Return (X, Y) of the center of cell containing provided text 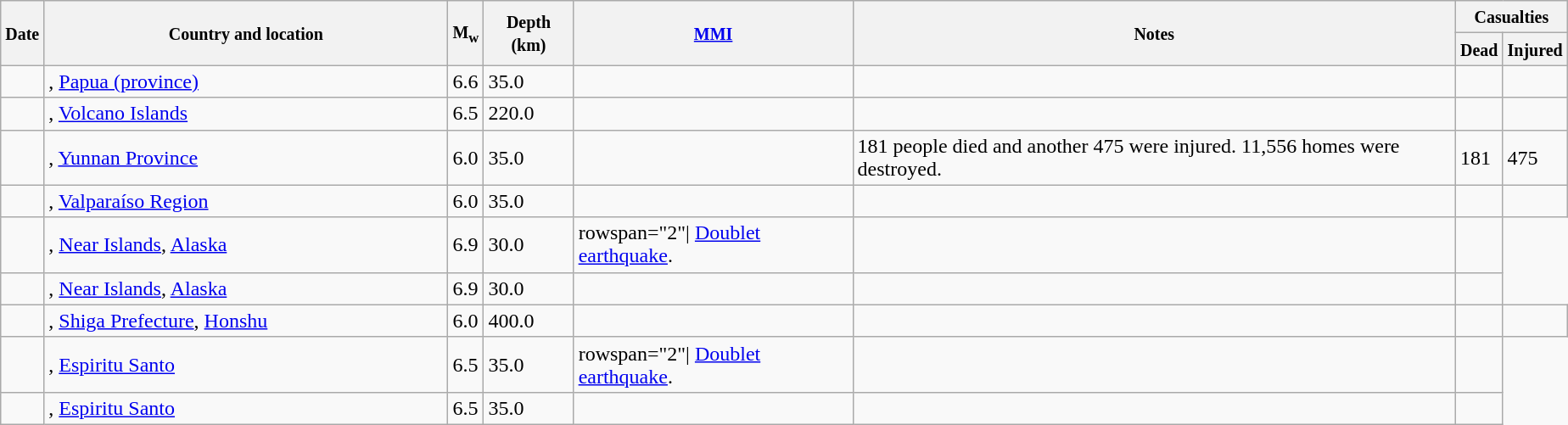
181 (1479, 158)
Casualties (1511, 17)
Dead (1479, 49)
, Shiga Prefecture, Honshu (246, 321)
, Papua (province) (246, 81)
6.6 (466, 81)
Injured (1535, 49)
Notes (1154, 33)
, Volcano Islands (246, 114)
Date (22, 33)
220.0 (529, 114)
Mw (466, 33)
, Valparaíso Region (246, 201)
Depth (km) (529, 33)
, Yunnan Province (246, 158)
400.0 (529, 321)
181 people died and another 475 were injured. 11,556 homes were destroyed. (1154, 158)
475 (1535, 158)
MMI (713, 33)
Country and location (246, 33)
